Detect which cell encompasses the target text, then output its (X, Y) center coordinate. 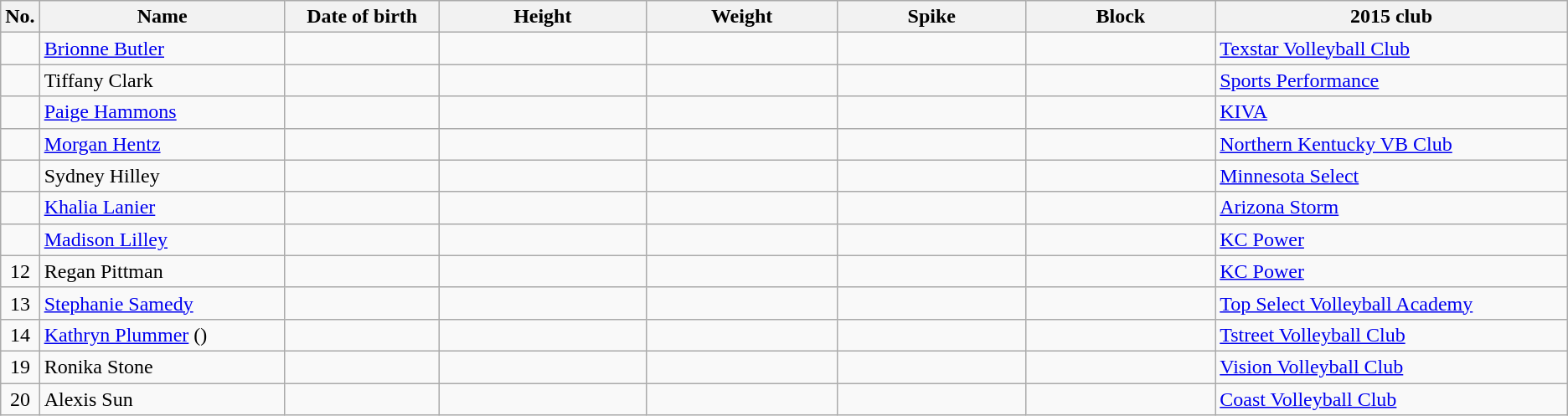
No. (20, 17)
Coast Volleyball Club (1392, 399)
KIVA (1392, 112)
Sydney Hilley (162, 176)
Madison Lilley (162, 239)
Arizona Storm (1392, 208)
Kathryn Plummer () (162, 335)
Alexis Sun (162, 399)
12 (20, 271)
Date of birth (362, 17)
14 (20, 335)
Tstreet Volleyball Club (1392, 335)
Ronika Stone (162, 367)
Weight (742, 17)
Tiffany Clark (162, 80)
13 (20, 303)
Name (162, 17)
Texstar Volleyball Club (1392, 49)
Stephanie Samedy (162, 303)
Regan Pittman (162, 271)
Vision Volleyball Club (1392, 367)
Paige Hammons (162, 112)
19 (20, 367)
20 (20, 399)
Spike (931, 17)
Northern Kentucky VB Club (1392, 144)
Block (1121, 17)
2015 club (1392, 17)
Morgan Hentz (162, 144)
Minnesota Select (1392, 176)
Height (543, 17)
Khalia Lanier (162, 208)
Sports Performance (1392, 80)
Top Select Volleyball Academy (1392, 303)
Brionne Butler (162, 49)
